Extract the [x, y] coordinate from the center of the cell holding the provided text.  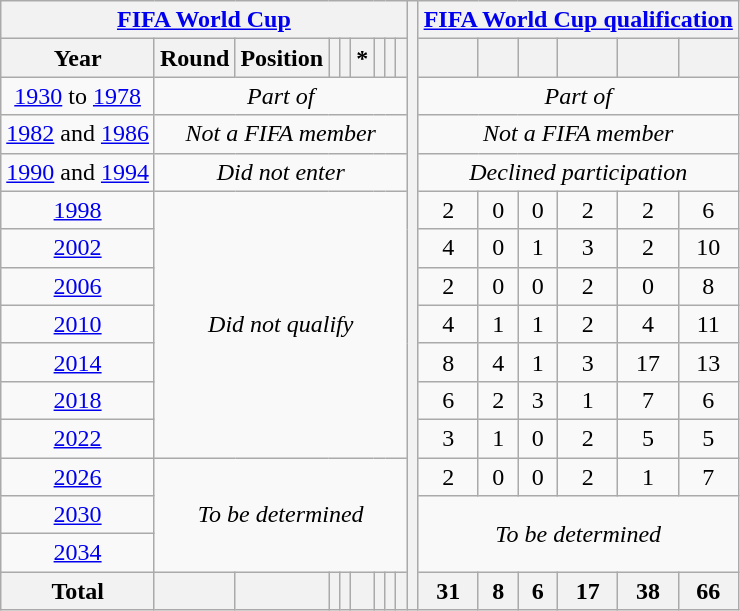
Year [78, 58]
2010 [78, 324]
2034 [78, 553]
2006 [78, 286]
13 [708, 362]
Round [194, 58]
66 [708, 591]
FIFA World Cup [204, 20]
31 [448, 591]
Declined participation [578, 172]
2018 [78, 400]
Did not qualify [280, 324]
10 [708, 248]
11 [708, 324]
Position [282, 58]
1930 to 1978 [78, 96]
1998 [78, 210]
1982 and 1986 [78, 134]
2026 [78, 477]
2022 [78, 438]
* [362, 58]
2030 [78, 515]
Total [78, 591]
FIFA World Cup qualification [578, 20]
Did not enter [280, 172]
2014 [78, 362]
2002 [78, 248]
38 [648, 591]
1990 and 1994 [78, 172]
